Extract the (x, y) coordinate from the center of the cell holding the provided text.  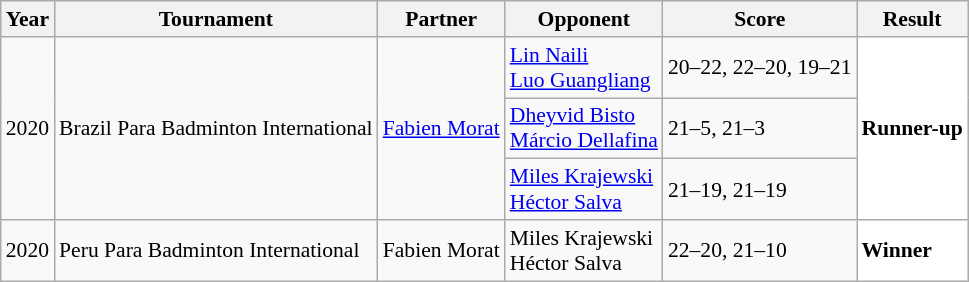
20–22, 22–20, 19–21 (760, 68)
Result (912, 19)
Dheyvid Bisto Márcio Dellafina (584, 128)
Year (28, 19)
21–5, 21–3 (760, 128)
Score (760, 19)
21–19, 21–19 (760, 190)
Brazil Para Badminton International (216, 128)
22–20, 21–10 (760, 250)
Peru Para Badminton International (216, 250)
Runner-up (912, 128)
Tournament (216, 19)
Lin Naili Luo Guangliang (584, 68)
Opponent (584, 19)
Partner (442, 19)
Winner (912, 250)
